Output the (X, Y) coordinate of the center of the cell containing the given text.  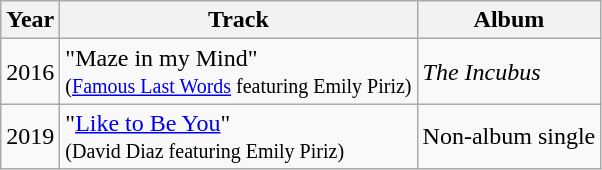
Album (509, 20)
2016 (30, 72)
The Incubus (509, 72)
Track (238, 20)
2019 (30, 136)
"Like to Be You"(David Diaz featuring Emily Piriz) (238, 136)
"Maze in my Mind"(Famous Last Words featuring Emily Piriz) (238, 72)
Year (30, 20)
Non-album single (509, 136)
